Find where the given text appears and provide that cell's center as (x, y) coordinate. 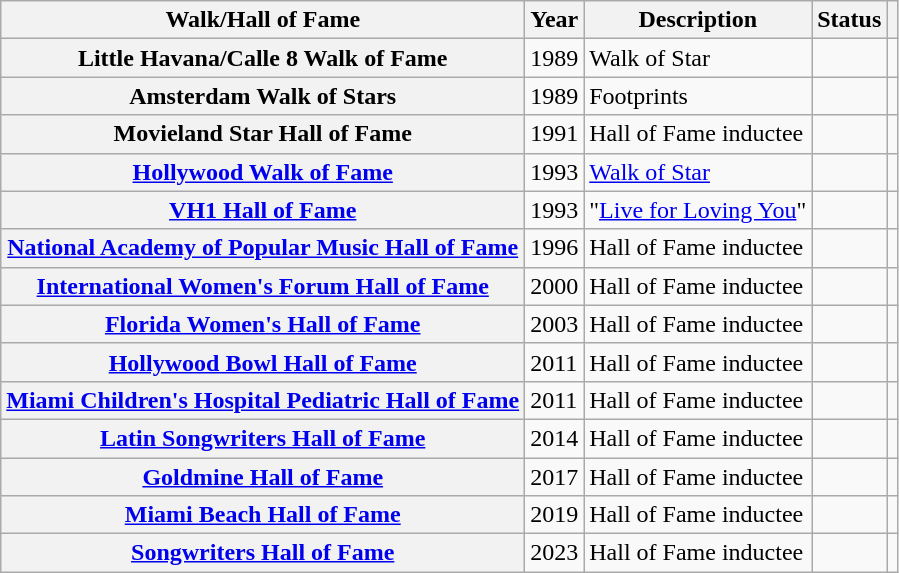
Goldmine Hall of Fame (263, 477)
International Women's Forum Hall of Fame (263, 286)
Florida Women's Hall of Fame (263, 324)
Miami Beach Hall of Fame (263, 515)
Little Havana/Calle 8 Walk of Fame (263, 58)
2003 (554, 324)
National Academy of Popular Music Hall of Fame (263, 248)
VH1 Hall of Fame (263, 210)
Year (554, 20)
Walk/Hall of Fame (263, 20)
Miami Children's Hospital Pediatric Hall of Fame (263, 400)
Latin Songwriters Hall of Fame (263, 438)
Status (850, 20)
Footprints (698, 96)
1991 (554, 134)
2017 (554, 477)
2019 (554, 515)
"Live for Loving You" (698, 210)
Description (698, 20)
1996 (554, 248)
Hollywood Walk of Fame (263, 172)
Songwriters Hall of Fame (263, 553)
2014 (554, 438)
Amsterdam Walk of Stars (263, 96)
Movieland Star Hall of Fame (263, 134)
2000 (554, 286)
2023 (554, 553)
Hollywood Bowl Hall of Fame (263, 362)
